From the cell containing the given text, extract its center point as [x, y] coordinate. 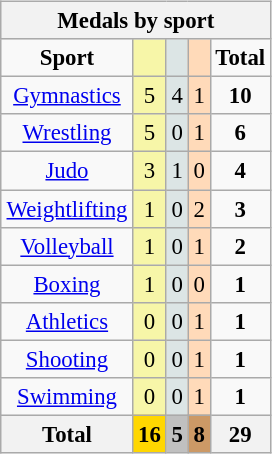
Wrestling [67, 133]
6 [240, 133]
Boxing [67, 284]
29 [240, 434]
Sport [67, 58]
Volleyball [67, 246]
Athletics [67, 321]
Weightlifting [67, 209]
Shooting [67, 359]
Medals by sport [136, 21]
Gymnastics [67, 96]
16 [150, 434]
Judo [67, 171]
8 [199, 434]
10 [240, 96]
Swimming [67, 396]
